Locate the cell with the specified text and output its [x, y] center coordinate. 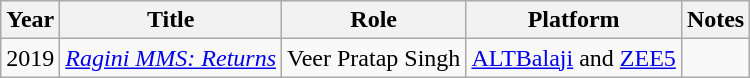
Ragini MMS: Returns [171, 58]
Year [30, 20]
Platform [574, 20]
Notes [715, 20]
ALTBalaji and ZEE5 [574, 58]
Title [171, 20]
Role [374, 20]
Veer Pratap Singh [374, 58]
2019 [30, 58]
